Locate the cell with the specified text and output its [X, Y] center coordinate. 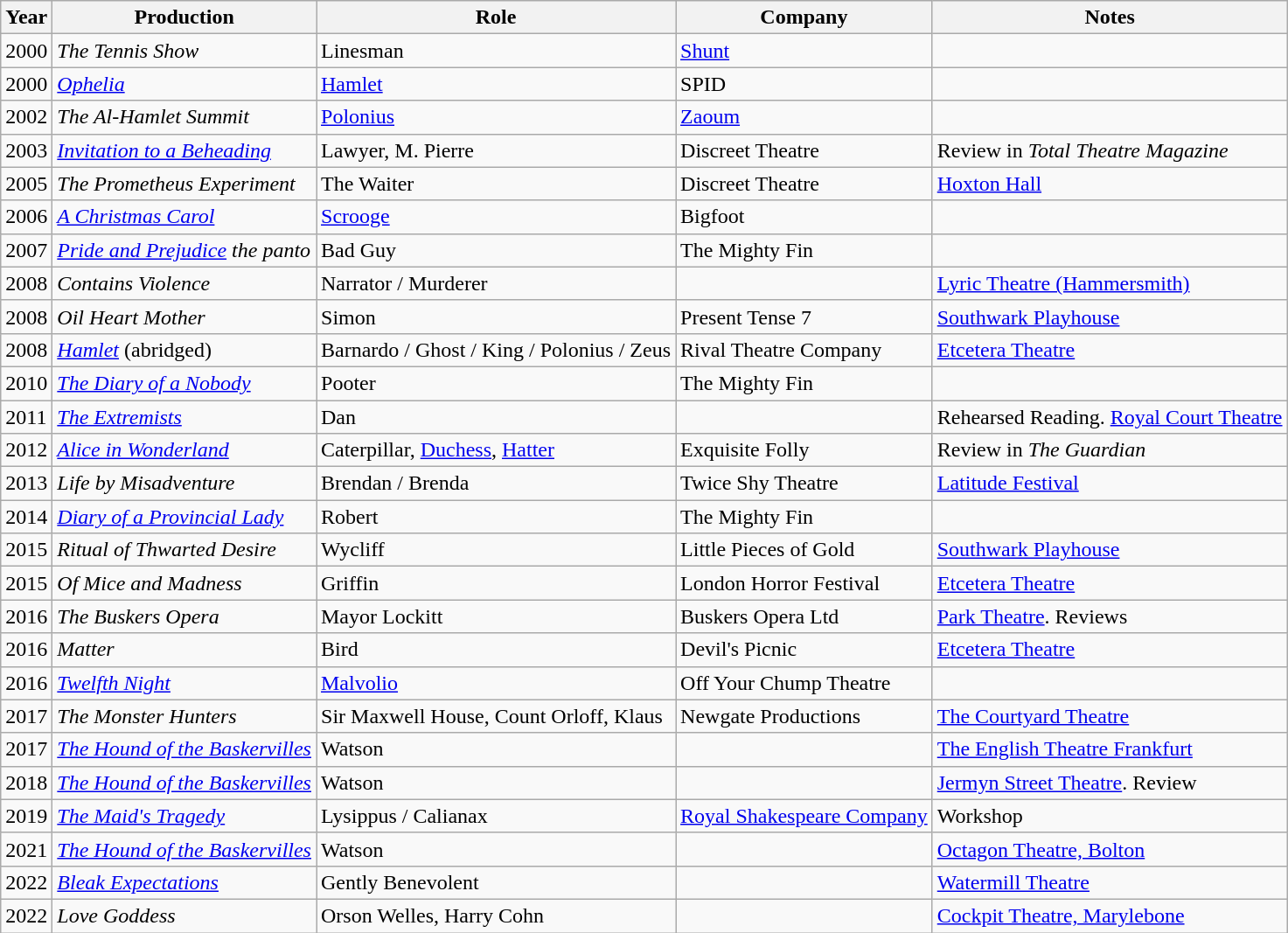
2005 [26, 184]
The Waiter [497, 184]
Octagon Theatre, Bolton [1110, 849]
Narrator / Murderer [497, 283]
Lyric Theatre (Hammersmith) [1110, 283]
Little Pieces of Gold [804, 550]
Matter [184, 650]
Bleak Expectations [184, 882]
SPID [804, 84]
Workshop [1110, 816]
A Christmas Carol [184, 217]
Ophelia [184, 84]
Company [804, 17]
2003 [26, 150]
Malvolio [497, 683]
The Monster Hunters [184, 716]
Invitation to a Beheading [184, 150]
The Prometheus Experiment [184, 184]
Newgate Productions [804, 716]
Lawyer, M. Pierre [497, 150]
Linesman [497, 51]
Watermill Theatre [1110, 882]
Present Tense 7 [804, 317]
Contains Violence [184, 283]
Of Mice and Madness [184, 583]
2007 [26, 250]
Dan [497, 417]
Royal Shakespeare Company [804, 816]
Production [184, 17]
2006 [26, 217]
Cockpit Theatre, Marylebone [1110, 916]
The English Theatre Frankfurt [1110, 749]
Scrooge [497, 217]
Role [497, 17]
Love Goddess [184, 916]
Buskers Opera Ltd [804, 616]
Review in The Guardian [1110, 450]
Shunt [804, 51]
Pride and Prejudice the panto [184, 250]
2014 [26, 517]
Park Theatre. Reviews [1110, 616]
Griffin [497, 583]
The Buskers Opera [184, 616]
The Extremists [184, 417]
Alice in Wonderland [184, 450]
Jermyn Street Theatre. Review [1110, 783]
Brendan / Brenda [497, 484]
Devil's Picnic [804, 650]
Gently Benevolent [497, 882]
Orson Welles, Harry Cohn [497, 916]
Bird [497, 650]
Oil Heart Mother [184, 317]
Polonius [497, 117]
Off Your Chump Theatre [804, 683]
Latitude Festival [1110, 484]
2013 [26, 484]
Diary of a Provincial Lady [184, 517]
Pooter [497, 383]
Twelfth Night [184, 683]
2019 [26, 816]
The Diary of a Nobody [184, 383]
2018 [26, 783]
Lysippus / Calianax [497, 816]
2010 [26, 383]
Zaoum [804, 117]
Wycliff [497, 550]
Simon [497, 317]
Mayor Lockitt [497, 616]
Year [26, 17]
2012 [26, 450]
2002 [26, 117]
2021 [26, 849]
The Maid's Tragedy [184, 816]
Rehearsed Reading. Royal Court Theatre [1110, 417]
Hamlet (abridged) [184, 350]
London Horror Festival [804, 583]
The Courtyard Theatre [1110, 716]
Rival Theatre Company [804, 350]
Hamlet [497, 84]
Barnardo / Ghost / King / Polonius / Zeus [497, 350]
The Tennis Show [184, 51]
Notes [1110, 17]
Life by Misadventure [184, 484]
Bigfoot [804, 217]
Caterpillar, Duchess, Hatter [497, 450]
Sir Maxwell House, Count Orloff, Klaus [497, 716]
Ritual of Thwarted Desire [184, 550]
Review in Total Theatre Magazine [1110, 150]
Exquisite Folly [804, 450]
Hoxton Hall [1110, 184]
Bad Guy [497, 250]
Robert [497, 517]
2011 [26, 417]
The Al-Hamlet Summit [184, 117]
Twice Shy Theatre [804, 484]
